Return [x, y] of the center of cell containing provided text 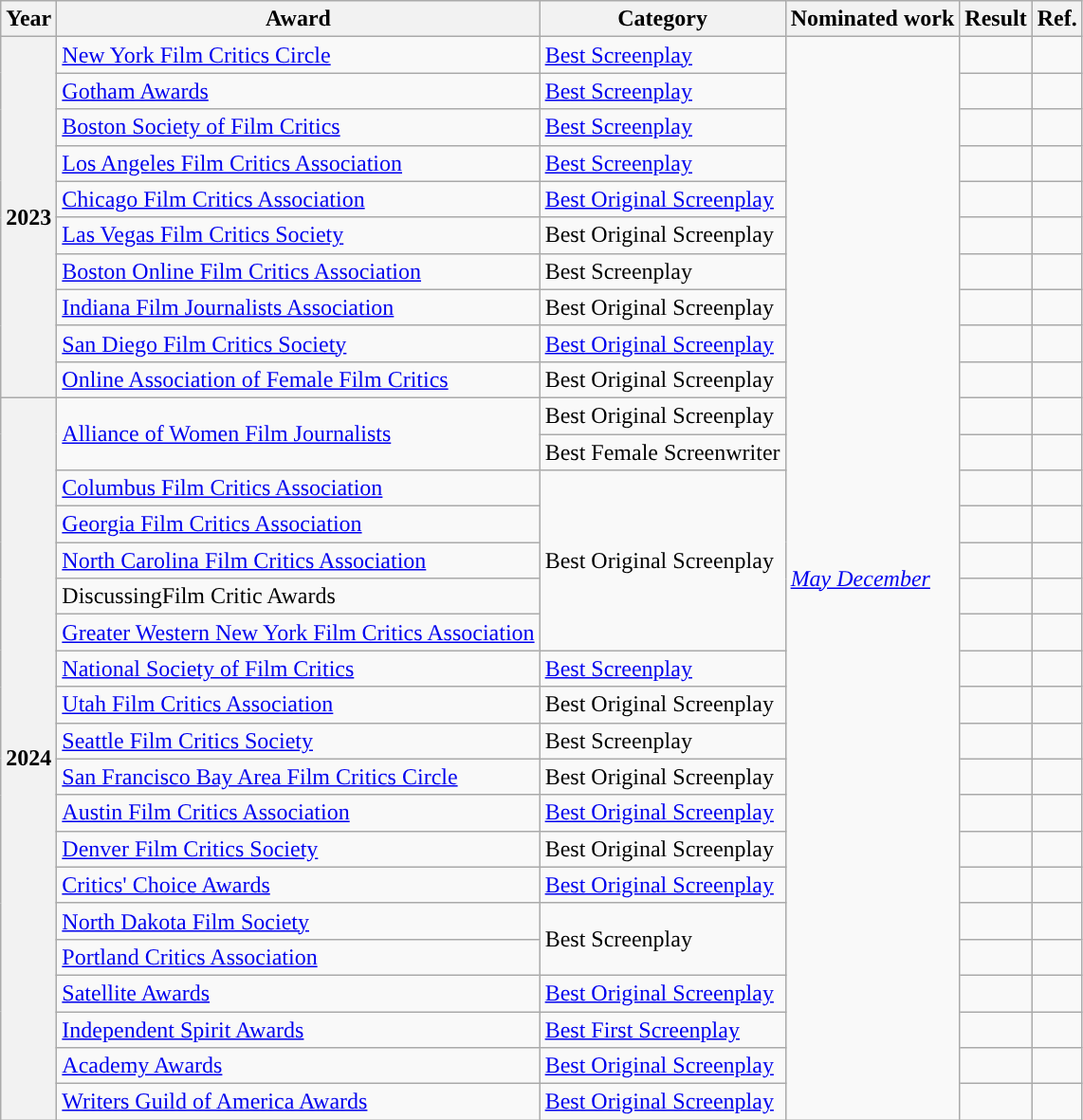
May December [872, 578]
Ref. [1056, 19]
Columbus Film Critics Association [298, 488]
North Dakota Film Society [298, 921]
2024 [28, 759]
Austin Film Critics Association [298, 813]
Alliance of Women Film Journalists [298, 433]
Category [662, 19]
Indiana Film Journalists Association [298, 307]
Georgia Film Critics Association [298, 524]
Seattle Film Critics Society [298, 741]
Online Association of Female Film Critics [298, 379]
New York Film Critics Circle [298, 55]
National Society of Film Critics [298, 669]
Denver Film Critics Society [298, 849]
Boston Online Film Critics Association [298, 271]
Award [298, 19]
Best First Screenplay [662, 1029]
Nominated work [872, 19]
Portland Critics Association [298, 957]
DiscussingFilm Critic Awards [298, 597]
Independent Spirit Awards [298, 1029]
Los Angeles Film Critics Association [298, 163]
Result [996, 19]
North Carolina Film Critics Association [298, 560]
Greater Western New York Film Critics Association [298, 633]
Utah Film Critics Association [298, 705]
Gotham Awards [298, 91]
Best Female Screenwriter [662, 452]
Chicago Film Critics Association [298, 199]
Writers Guild of America Awards [298, 1102]
Critics' Choice Awards [298, 885]
Las Vegas Film Critics Society [298, 235]
Satellite Awards [298, 993]
San Francisco Bay Area Film Critics Circle [298, 777]
San Diego Film Critics Society [298, 343]
2023 [28, 218]
Academy Awards [298, 1066]
Year [28, 19]
Boston Society of Film Critics [298, 127]
